Identify which cell holds the provided text, then report its [x, y] central coordinate. 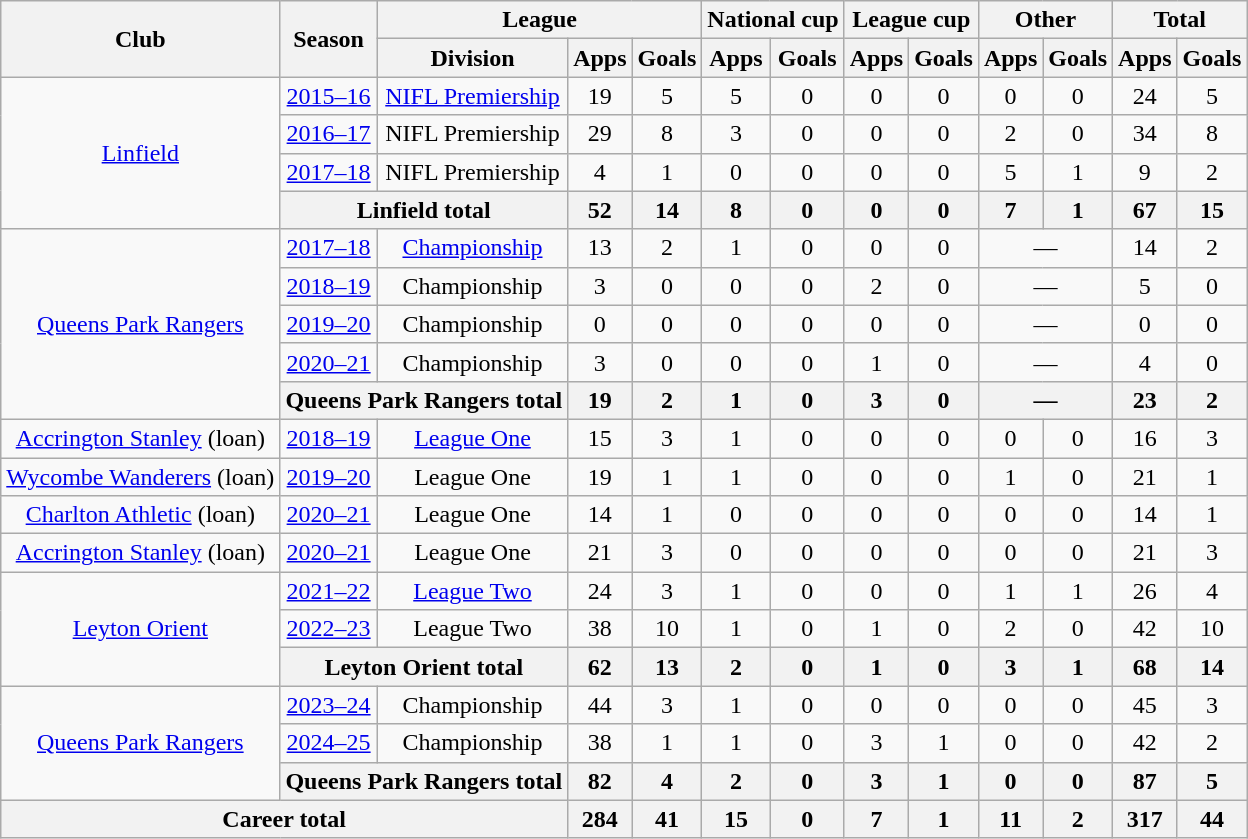
23 [1145, 400]
52 [600, 210]
2024–25 [328, 743]
Club [140, 39]
Division [472, 58]
68 [1145, 667]
34 [1145, 134]
Career total [284, 819]
26 [1145, 591]
League [539, 20]
2016–17 [328, 134]
2021–22 [328, 591]
284 [600, 819]
Other [1045, 20]
2023–24 [328, 705]
Linfield [140, 153]
Linfield total [424, 210]
League cup [911, 20]
317 [1145, 819]
82 [600, 781]
41 [667, 819]
62 [600, 667]
Wycombe Wanderers (loan) [140, 477]
87 [1145, 781]
67 [1145, 210]
Charlton Athletic (loan) [140, 515]
Leyton Orient [140, 629]
2015–16 [328, 96]
National cup [773, 20]
Leyton Orient total [424, 667]
Season [328, 39]
16 [1145, 438]
9 [1145, 172]
29 [600, 134]
2022–23 [328, 629]
Total [1180, 20]
11 [1010, 819]
45 [1145, 705]
